Determine the (X, Y) coordinate at the center of the cell enclosing the given text.  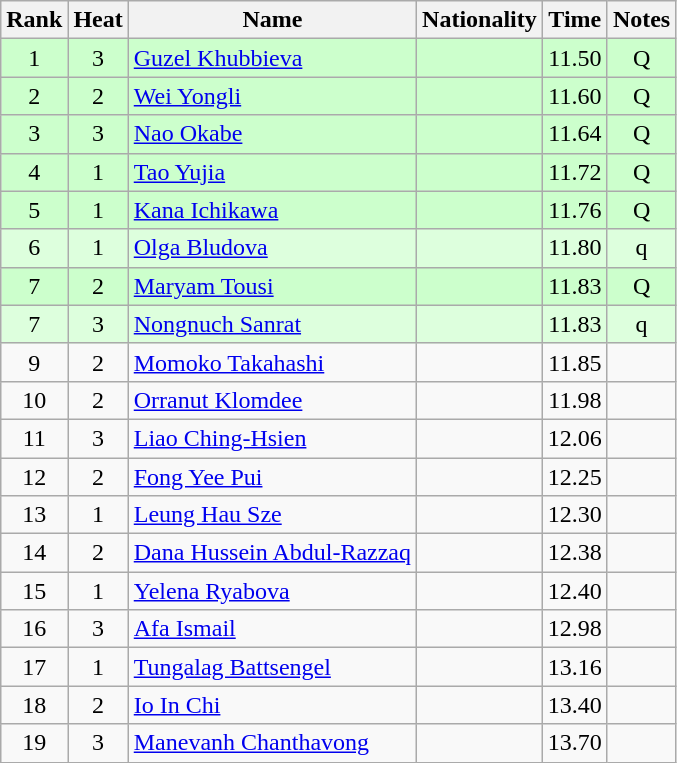
5 (34, 210)
Liao Ching-Hsien (272, 438)
13 (34, 515)
11.85 (574, 362)
11 (34, 438)
6 (34, 248)
11.72 (574, 172)
12.40 (574, 591)
12 (34, 477)
17 (34, 667)
4 (34, 172)
Orranut Klomdee (272, 400)
Yelena Ryabova (272, 591)
12.30 (574, 515)
Tungalag Battsengel (272, 667)
18 (34, 705)
14 (34, 553)
Name (272, 20)
Time (574, 20)
Momoko Takahashi (272, 362)
Manevanh Chanthavong (272, 743)
12.38 (574, 553)
Notes (641, 20)
Guzel Khubbieva (272, 58)
Dana Hussein Abdul-Razzaq (272, 553)
11.80 (574, 248)
11.64 (574, 134)
13.70 (574, 743)
12.06 (574, 438)
13.16 (574, 667)
11.98 (574, 400)
19 (34, 743)
10 (34, 400)
Rank (34, 20)
Olga Bludova (272, 248)
Tao Yujia (272, 172)
Wei Yongli (272, 96)
Fong Yee Pui (272, 477)
Kana Ichikawa (272, 210)
Leung Hau Sze (272, 515)
Maryam Tousi (272, 286)
Nationality (480, 20)
12.25 (574, 477)
15 (34, 591)
Afa Ismail (272, 629)
16 (34, 629)
12.98 (574, 629)
11.76 (574, 210)
Nao Okabe (272, 134)
9 (34, 362)
Nongnuch Sanrat (272, 324)
Heat (98, 20)
Io In Chi (272, 705)
11.50 (574, 58)
11.60 (574, 96)
13.40 (574, 705)
